For the text-containing cell, return its midpoint in [x, y] coordinate format. 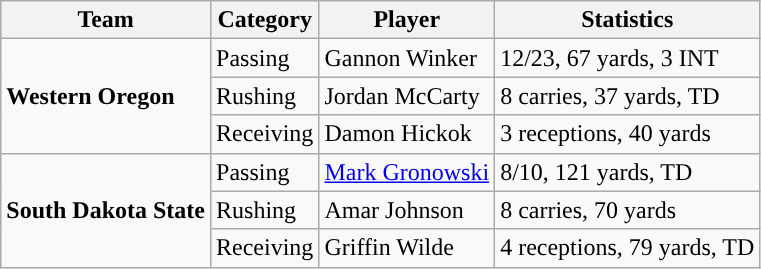
Mark Gronowski [407, 172]
12/23, 67 yards, 3 INT [628, 58]
Griffin Wilde [407, 248]
8 carries, 70 yards [628, 210]
Amar Johnson [407, 210]
8/10, 121 yards, TD [628, 172]
South Dakota State [106, 210]
Player [407, 20]
8 carries, 37 yards, TD [628, 96]
Damon Hickok [407, 134]
Western Oregon [106, 96]
Gannon Winker [407, 58]
Team [106, 20]
Jordan McCarty [407, 96]
4 receptions, 79 yards, TD [628, 248]
3 receptions, 40 yards [628, 134]
Statistics [628, 20]
Category [265, 20]
